Output the [x, y] coordinate of the center of the cell containing the given text.  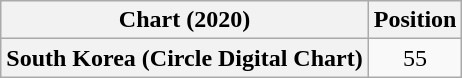
Position [415, 20]
Chart (2020) [184, 20]
South Korea (Circle Digital Chart) [184, 58]
55 [415, 58]
